Output the (X, Y) coordinate of the center of the cell containing the given text.  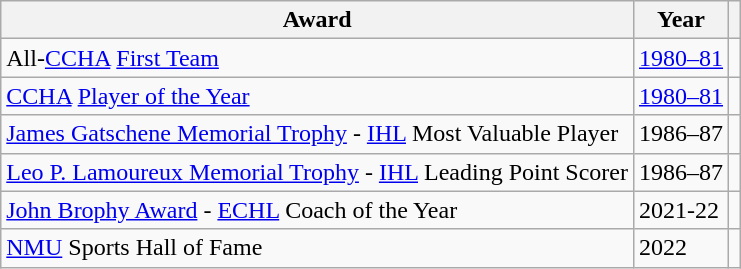
Leo P. Lamoureux Memorial Trophy - IHL Leading Point Scorer (318, 172)
Year (680, 20)
All-CCHA First Team (318, 58)
2022 (680, 248)
NMU Sports Hall of Fame (318, 248)
John Brophy Award - ECHL Coach of the Year (318, 210)
James Gatschene Memorial Trophy - IHL Most Valuable Player (318, 134)
Award (318, 20)
CCHA Player of the Year (318, 96)
2021-22 (680, 210)
